Identify which cell holds the provided text, then report its (X, Y) central coordinate. 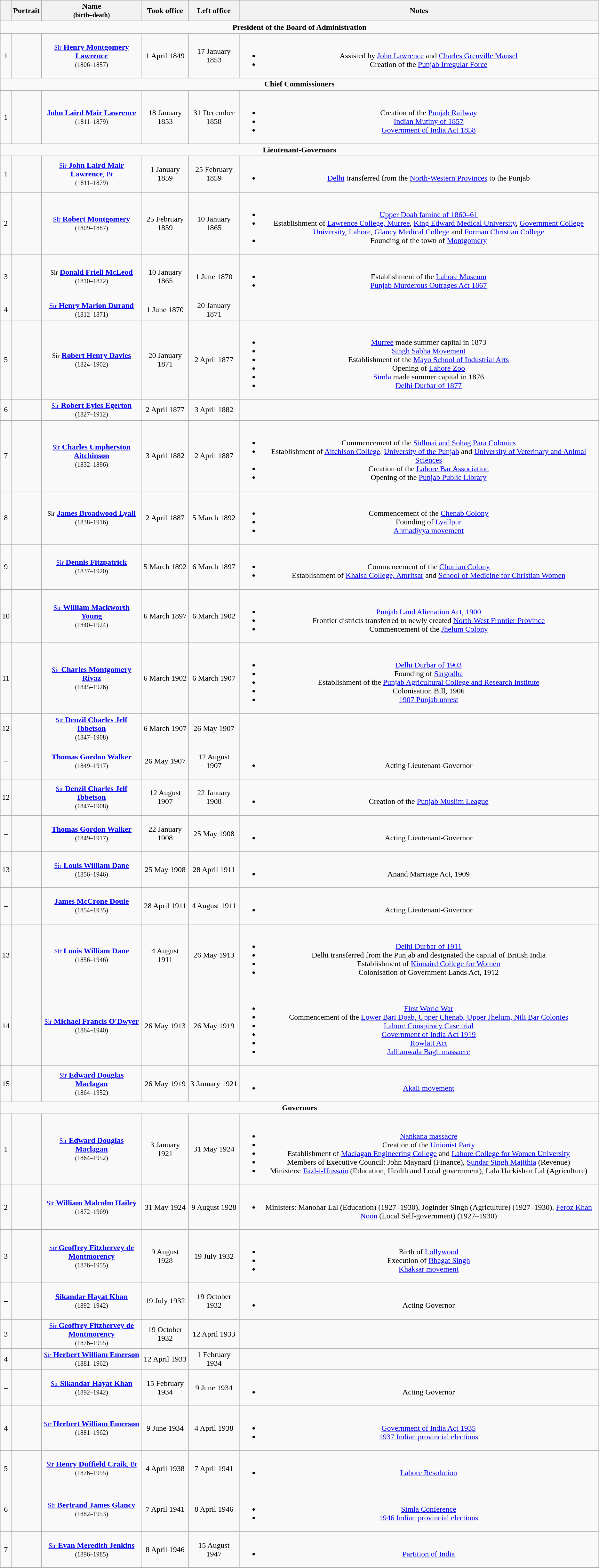
James McCrone Douie(1854–1935) (92, 906)
Establishment of the Lahore MuseumPunjab Murderous Outrages Act 1867 (419, 277)
1 January 1859 (165, 174)
Punjab Land Alienation Act, 1900Frontier districts transferred to newly created North-West Frontier ProvinceCommencement of the Jhelum Colony (419, 616)
Government of India Act 19351937 Indian provincial elections (419, 1428)
Sir Michael Francis O'Dwyer (1864–1940) (92, 1026)
15 August 1947 (214, 1549)
Sir Robert Montgomery(1809–1887) (92, 223)
Governors (299, 1108)
Birth of LollywoodExecution of Bhagat SinghKhaksar movement (419, 1256)
Sir Henry Marion Durand(1812–1871) (92, 309)
Sir Evan Meredith Jenkins(1896–1985) (92, 1549)
Assisted by John Lawrence and Charles Grenville ManselCreation of the Punjab Irregular Force (419, 56)
President of the Board of Administration (299, 27)
Took office (165, 11)
Sir Herbert William Emerson (1881–1962) (92, 1359)
Sir William Malcolm Hailey (1872–1969) (92, 1207)
Lahore Resolution (419, 1469)
Sir Robert Henry Davies(1824–1902) (92, 360)
Commencement of the Chunian ColonyEstablishment of Khalsa College, Amritsar and School of Medicine for Christian Women (419, 567)
Sir Sikandar Hayat Khan (1892–1942) (92, 1387)
31 December 1858 (214, 117)
18 January 1853 (165, 117)
Left office (214, 11)
John Laird Mair Lawrence(1811–1879) (92, 117)
Delhi transferred from the North-Western Provinces to the Punjab (419, 174)
14 (6, 1026)
8 (6, 518)
Sir James Broadwood Lyall(1838–1916) (92, 518)
Anand Marriage Act, 1909 (419, 869)
Partition of India (419, 1549)
Sir Herbert William Emerson(1881–1962) (92, 1428)
Sir Charles Umpherston Aitchinson(1832–1896) (92, 455)
Sikandar Hayat Khan (1892–1942) (92, 1301)
Sir Bertrand James Glancy(1882–1953) (92, 1509)
1 April 1849 (165, 56)
15 February 1934 (165, 1387)
Commencement of the Chenab ColonyFounding of LyallpurAhmadiyya movement (419, 518)
Portrait (27, 11)
11 (6, 678)
Simla Conference1946 Indian provincial elections (419, 1509)
Name(birth–death) (92, 11)
Chief Commissioners (299, 84)
9 (6, 567)
Sir Robert Eyles Egerton(1827–1912) (92, 410)
Sir John Laird Mair Lawrence, Bt(1811–1879) (92, 174)
Ministers: Manohar Lal (Education) (1927–1930), Joginder Singh (Agriculture) (1927–1930), Feroz Khan Noon (Local Self-government) (1927–1930) (419, 1207)
10 (6, 616)
Sir Dennis Fitzpatrick(1837–1920) (92, 567)
17 January 1853 (214, 56)
Sir Donald Friell McLeod(1810–1872) (92, 277)
15 (6, 1083)
1 February 1934 (214, 1359)
Sir Charles Montgomery Rivaz(1845–1926) (92, 678)
Creation of the Punjab Muslim League (419, 797)
Notes (419, 11)
Akali movement (419, 1083)
Sir Henry Duffield Craik, Bt(1876–1955) (92, 1469)
Sir William Mackworth Young(1840–1924) (92, 616)
Lieutenant-Governors (299, 150)
Creation of the Punjab RailwayIndian Mutiny of 1857Government of India Act 1858 (419, 117)
Sir Henry Montgomery Lawrence(1806–1857) (92, 56)
